Output the [x, y] coordinate of the center of the cell containing the given text.  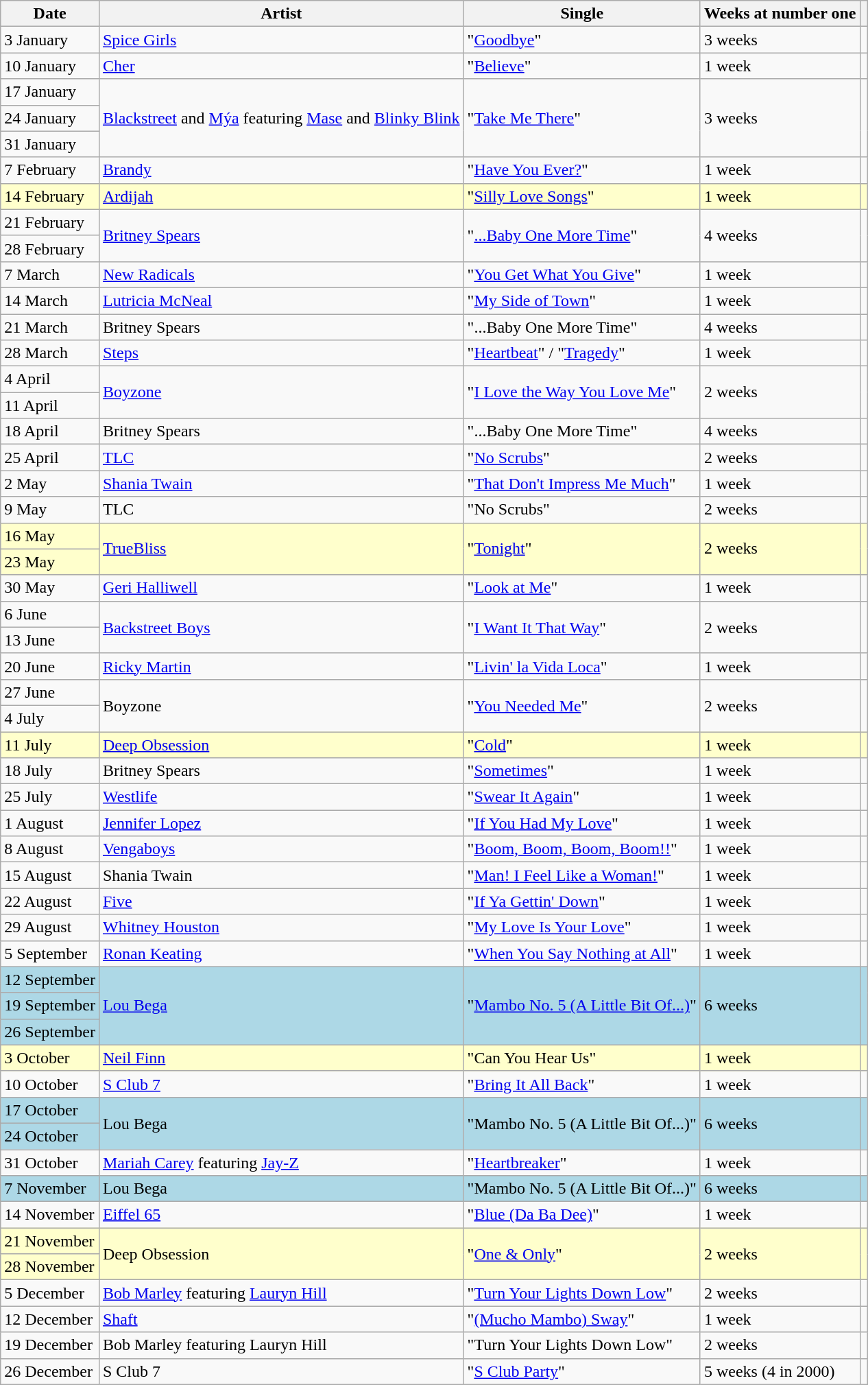
"Believe" [581, 66]
"Goodbye" [581, 40]
"Silly Love Songs" [581, 196]
"Have You Ever?" [581, 170]
5 September [50, 954]
"Sometimes" [581, 771]
"Livin' la Vida Loca" [581, 666]
Weeks at number one [780, 14]
Backstreet Boys [281, 627]
28 February [50, 248]
31 January [50, 144]
11 April [50, 405]
"Bring It All Back" [581, 1084]
"Take Me There" [581, 118]
6 June [50, 614]
Lutricia McNeal [281, 300]
TrueBliss [281, 549]
Jennifer Lopez [281, 823]
18 July [50, 771]
"You Needed Me" [581, 705]
Brandy [281, 170]
3 October [50, 1058]
Ricky Martin [281, 666]
31 October [50, 1163]
"Tonight" [581, 549]
26 September [50, 1032]
"Man! I Feel Like a Woman!" [581, 875]
"That Don't Impress Me Much" [581, 484]
25 April [50, 458]
"Cold" [581, 744]
Westlife [281, 797]
Single [581, 14]
Vengaboys [281, 849]
7 November [50, 1189]
New Radicals [281, 274]
14 February [50, 196]
"I Want It That Way" [581, 627]
"Blue (Da Ba Dee)" [581, 1215]
"Swear It Again" [581, 797]
11 July [50, 744]
9 May [50, 510]
Mariah Carey featuring Jay-Z [281, 1163]
21 February [50, 222]
12 December [50, 1319]
Neil Finn [281, 1058]
"My Side of Town" [581, 300]
Spice Girls [281, 40]
"You Get What You Give" [581, 274]
"My Love Is Your Love" [581, 927]
27 June [50, 692]
Artist [281, 14]
"If You Had My Love" [581, 823]
"Heartbeat" / "Tragedy" [581, 353]
4 July [50, 718]
5 December [50, 1293]
12 September [50, 980]
7 February [50, 170]
Ronan Keating [281, 954]
29 August [50, 927]
2 May [50, 484]
Eiffel 65 [281, 1215]
"(Mucho Mambo) Sway" [581, 1319]
8 August [50, 849]
19 December [50, 1345]
17 January [50, 92]
4 April [50, 379]
"Look at Me" [581, 588]
28 November [50, 1267]
1 August [50, 823]
21 March [50, 327]
"If Ya Gettin' Down" [581, 901]
24 October [50, 1136]
Steps [281, 353]
10 October [50, 1084]
"Boom, Boom, Boom, Boom!!" [581, 849]
7 March [50, 274]
30 May [50, 588]
23 May [50, 562]
"Can You Hear Us" [581, 1058]
Blackstreet and Mýa featuring Mase and Blinky Blink [281, 118]
19 September [50, 1006]
Whitney Houston [281, 927]
26 December [50, 1371]
14 March [50, 300]
22 August [50, 901]
17 October [50, 1110]
"One & Only" [581, 1254]
Date [50, 14]
13 June [50, 640]
"Heartbreaker" [581, 1163]
21 November [50, 1241]
Geri Halliwell [281, 588]
14 November [50, 1215]
3 January [50, 40]
24 January [50, 118]
"I Love the Way You Love Me" [581, 392]
10 January [50, 66]
Shaft [281, 1319]
"S Club Party" [581, 1371]
15 August [50, 875]
18 April [50, 431]
28 March [50, 353]
20 June [50, 666]
Cher [281, 66]
Ardijah [281, 196]
5 weeks (4 in 2000) [780, 1371]
25 July [50, 797]
"When You Say Nothing at All" [581, 954]
Five [281, 901]
16 May [50, 536]
